Output the [X, Y] coordinate of the center of the cell containing the given text.  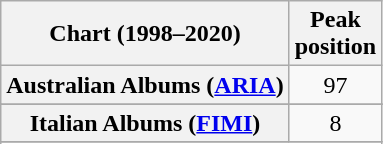
8 [335, 123]
Australian Albums (ARIA) [145, 85]
Italian Albums (FIMI) [145, 123]
Chart (1998–2020) [145, 34]
97 [335, 85]
Peakposition [335, 34]
